Extract the [X, Y] coordinate from the center of the cell holding the provided text.  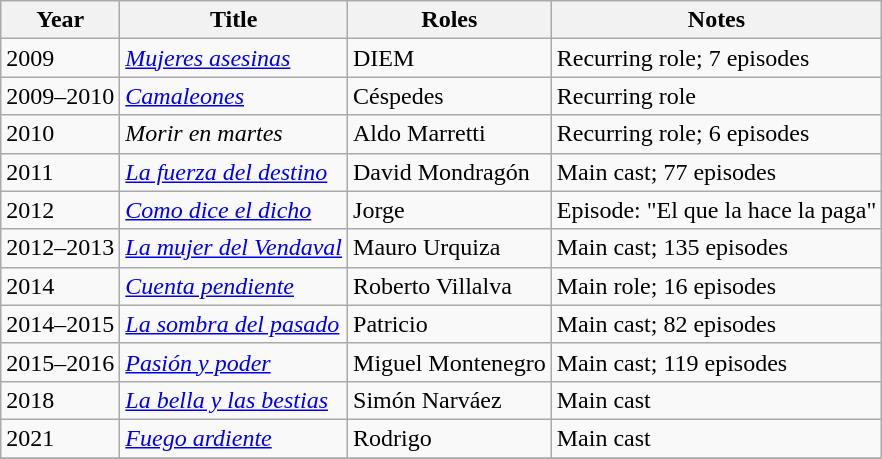
Notes [716, 20]
2009–2010 [60, 96]
Simón Narváez [450, 400]
Camaleones [234, 96]
Céspedes [450, 96]
2010 [60, 134]
Como dice el dicho [234, 210]
Aldo Marretti [450, 134]
2014 [60, 286]
Morir en martes [234, 134]
Recurring role; 6 episodes [716, 134]
David Mondragón [450, 172]
Main cast; 77 episodes [716, 172]
Recurring role; 7 episodes [716, 58]
La fuerza del destino [234, 172]
Cuenta pendiente [234, 286]
2021 [60, 438]
2015–2016 [60, 362]
La sombra del pasado [234, 324]
2018 [60, 400]
Pasión y poder [234, 362]
2011 [60, 172]
Roberto Villalva [450, 286]
Rodrigo [450, 438]
Title [234, 20]
Fuego ardiente [234, 438]
Year [60, 20]
Main cast; 82 episodes [716, 324]
La mujer del Vendaval [234, 248]
DIEM [450, 58]
2009 [60, 58]
Mauro Urquiza [450, 248]
Patricio [450, 324]
2014–2015 [60, 324]
Mujeres asesinas [234, 58]
Roles [450, 20]
Main cast; 135 episodes [716, 248]
La bella y las bestias [234, 400]
Miguel Montenegro [450, 362]
Main role; 16 episodes [716, 286]
Jorge [450, 210]
2012 [60, 210]
2012–2013 [60, 248]
Main cast; 119 episodes [716, 362]
Episode: "El que la hace la paga" [716, 210]
Recurring role [716, 96]
